Return the (x, y) coordinate for the center point of the cell that contains the specified text.  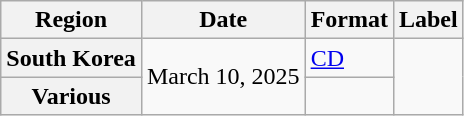
Region (72, 20)
South Korea (72, 58)
CD (349, 58)
Date (223, 20)
Various (72, 96)
Label (428, 20)
Format (349, 20)
March 10, 2025 (223, 77)
